Capture the cell that displays the provided text and extract its (x, y) central coordinate. 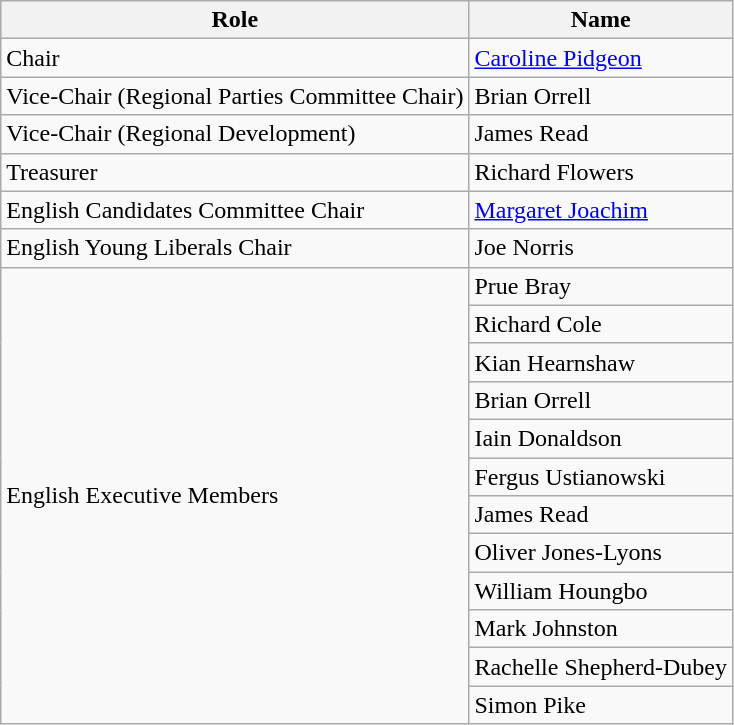
Rachelle Shepherd-Dubey (601, 667)
Chair (235, 58)
Oliver Jones-Lyons (601, 553)
Prue Bray (601, 286)
Joe Norris (601, 248)
English Candidates Committee Chair (235, 210)
Caroline Pidgeon (601, 58)
Vice-Chair (Regional Parties Committee Chair) (235, 96)
William Houngbo (601, 591)
Treasurer (235, 172)
Mark Johnston (601, 629)
Fergus Ustianowski (601, 477)
Simon Pike (601, 705)
English Young Liberals Chair (235, 248)
Role (235, 20)
English Executive Members (235, 496)
Richard Cole (601, 324)
Name (601, 20)
Richard Flowers (601, 172)
Vice-Chair (Regional Development) (235, 134)
Margaret Joachim (601, 210)
Kian Hearnshaw (601, 362)
Iain Donaldson (601, 438)
